Determine the (X, Y) coordinate at the center of the cell enclosing the given text.  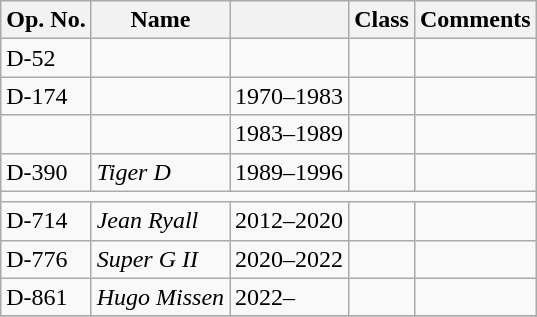
Op. No. (46, 20)
1970–1983 (290, 96)
D-776 (46, 259)
D-52 (46, 58)
Class (382, 20)
Super G II (160, 259)
D-390 (46, 172)
1983–1989 (290, 134)
D-174 (46, 96)
1989–1996 (290, 172)
Comments (475, 20)
2020–2022 (290, 259)
2022– (290, 297)
Hugo Missen (160, 297)
Jean Ryall (160, 221)
2012–2020 (290, 221)
Name (160, 20)
Tiger D (160, 172)
D-861 (46, 297)
D-714 (46, 221)
